Output the [x, y] coordinate of the center of the cell containing the given text.  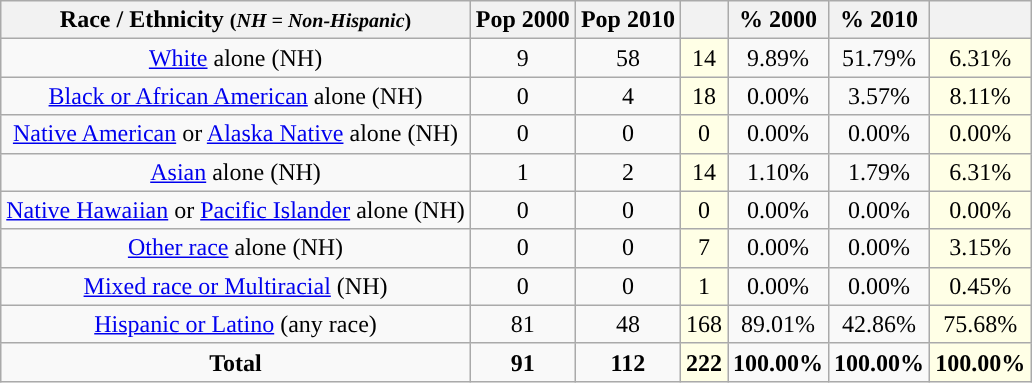
Asian alone (NH) [236, 172]
1.10% [778, 172]
White alone (NH) [236, 58]
1.79% [880, 172]
Hispanic or Latino (any race) [236, 324]
% 2000 [778, 20]
Native American or Alaska Native alone (NH) [236, 134]
9.89% [778, 58]
Other race alone (NH) [236, 248]
42.86% [880, 324]
Mixed race or Multiracial (NH) [236, 286]
58 [628, 58]
8.11% [980, 96]
51.79% [880, 58]
Black or African American alone (NH) [236, 96]
48 [628, 324]
% 2010 [880, 20]
0.45% [980, 286]
222 [704, 362]
112 [628, 362]
Pop 2000 [522, 20]
9 [522, 58]
Native Hawaiian or Pacific Islander alone (NH) [236, 210]
3.57% [880, 96]
Race / Ethnicity (NH = Non-Hispanic) [236, 20]
2 [628, 172]
7 [704, 248]
75.68% [980, 324]
168 [704, 324]
81 [522, 324]
4 [628, 96]
Total [236, 362]
89.01% [778, 324]
3.15% [980, 248]
91 [522, 362]
Pop 2010 [628, 20]
18 [704, 96]
